Detect which cell encompasses the target text, then output its (x, y) center coordinate. 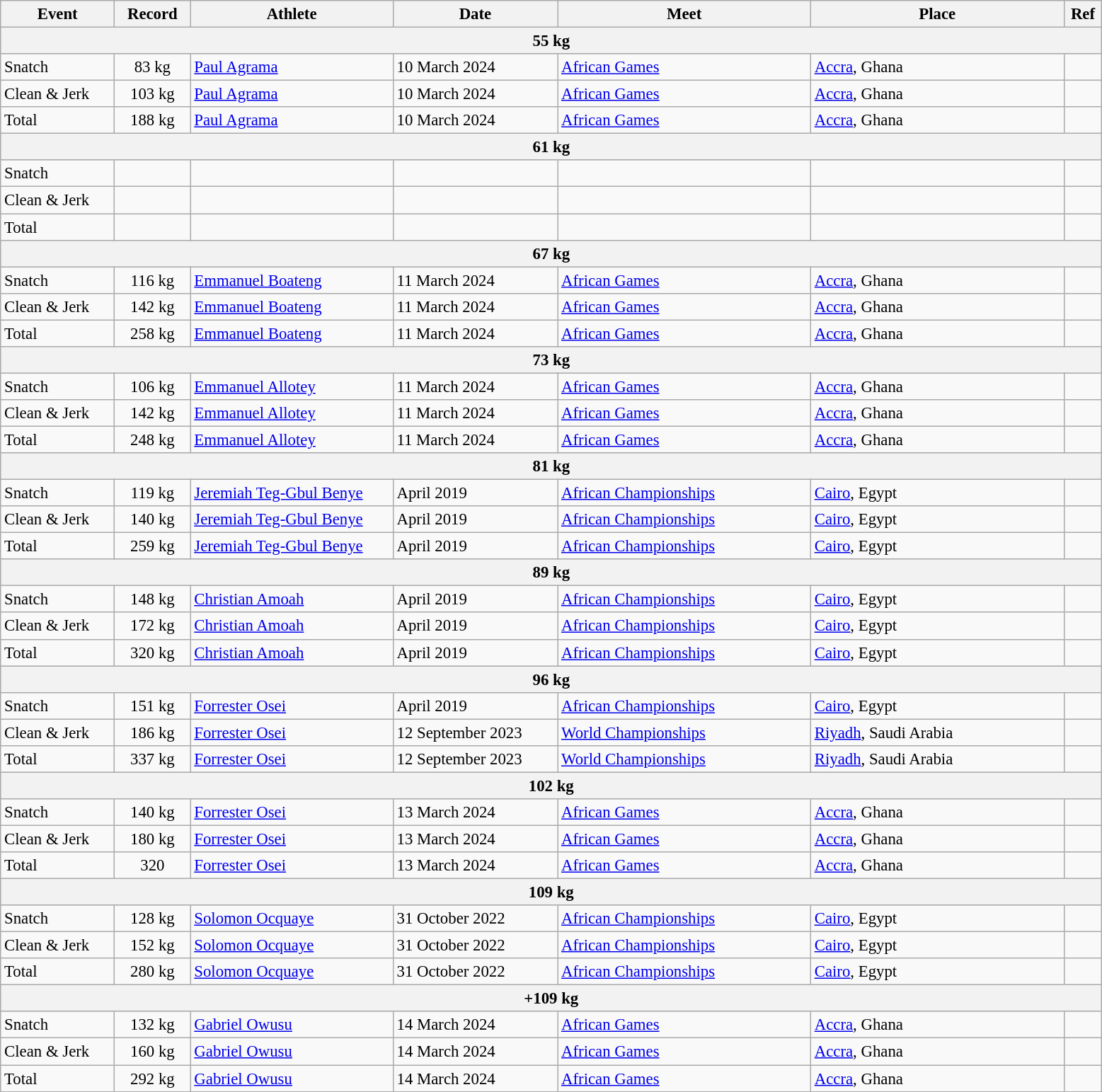
116 kg (153, 280)
320 (153, 866)
Athlete (292, 14)
73 kg (551, 360)
180 kg (153, 839)
128 kg (153, 919)
188 kg (153, 120)
61 kg (551, 147)
55 kg (551, 41)
258 kg (153, 333)
96 kg (551, 679)
103 kg (153, 94)
292 kg (153, 1079)
Place (937, 14)
151 kg (153, 706)
Record (153, 14)
160 kg (153, 1052)
320 kg (153, 653)
83 kg (153, 67)
81 kg (551, 466)
152 kg (153, 946)
148 kg (153, 599)
109 kg (551, 892)
280 kg (153, 972)
67 kg (551, 253)
106 kg (153, 386)
119 kg (153, 493)
102 kg (551, 786)
Ref (1083, 14)
172 kg (153, 626)
89 kg (551, 573)
Meet (684, 14)
132 kg (153, 1025)
186 kg (153, 732)
248 kg (153, 439)
Event (58, 14)
337 kg (153, 759)
+109 kg (551, 999)
259 kg (153, 546)
Date (476, 14)
